Find where the given text appears and provide that cell's center as [X, Y] coordinate. 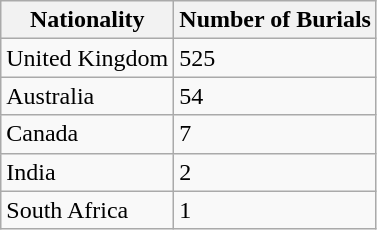
54 [276, 96]
Australia [88, 96]
Canada [88, 134]
India [88, 172]
7 [276, 134]
525 [276, 58]
Nationality [88, 20]
United Kingdom [88, 58]
South Africa [88, 210]
Number of Burials [276, 20]
2 [276, 172]
1 [276, 210]
